Locate the cell with the specified text and output its (X, Y) center coordinate. 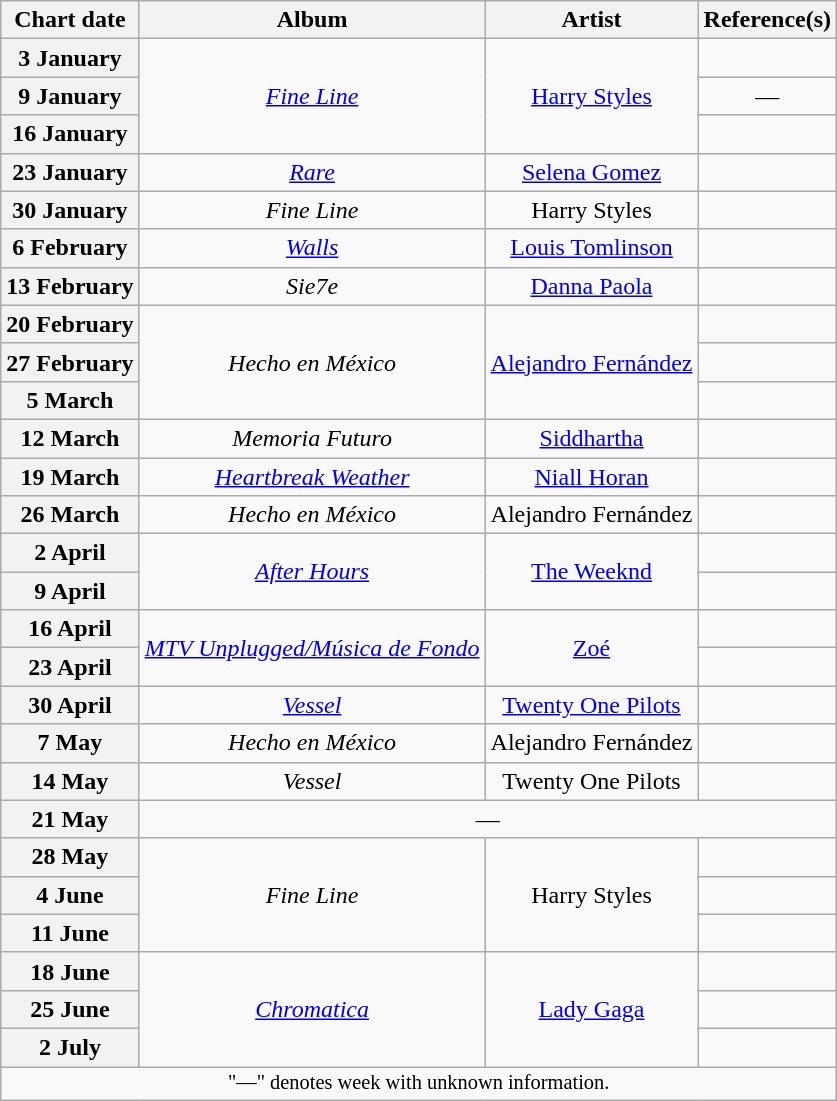
Heartbreak Weather (312, 477)
Reference(s) (768, 20)
Lady Gaga (592, 1009)
5 March (70, 400)
23 January (70, 172)
27 February (70, 362)
Chart date (70, 20)
19 March (70, 477)
3 January (70, 58)
Rare (312, 172)
25 June (70, 1009)
6 February (70, 248)
18 June (70, 971)
Siddhartha (592, 438)
"—" denotes week with unknown information. (419, 1083)
2 July (70, 1047)
16 January (70, 134)
Selena Gomez (592, 172)
Danna Paola (592, 286)
The Weeknd (592, 572)
14 May (70, 781)
4 June (70, 895)
Memoria Futuro (312, 438)
Album (312, 20)
Chromatica (312, 1009)
Louis Tomlinson (592, 248)
20 February (70, 324)
11 June (70, 933)
12 March (70, 438)
Sie7e (312, 286)
Walls (312, 248)
28 May (70, 857)
Zoé (592, 648)
23 April (70, 667)
26 March (70, 515)
21 May (70, 819)
7 May (70, 743)
MTV Unplugged/Música de Fondo (312, 648)
After Hours (312, 572)
13 February (70, 286)
Niall Horan (592, 477)
16 April (70, 629)
9 April (70, 591)
30 April (70, 705)
2 April (70, 553)
Artist (592, 20)
30 January (70, 210)
9 January (70, 96)
